Detect which cell encompasses the target text, then output its (x, y) center coordinate. 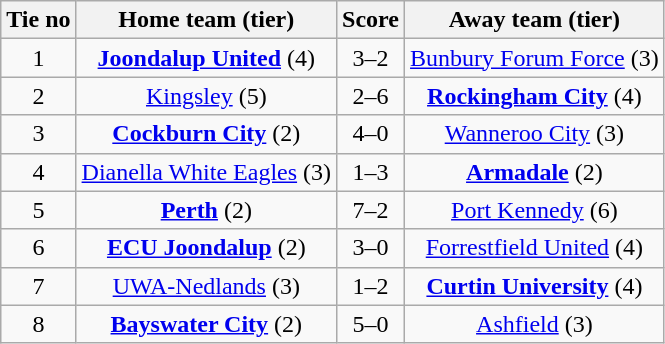
Score (371, 20)
7–2 (371, 210)
1 (38, 58)
Port Kennedy (6) (535, 210)
Home team (tier) (206, 20)
1–3 (371, 172)
2–6 (371, 96)
4 (38, 172)
7 (38, 286)
Wanneroo City (3) (535, 134)
Forrestfield United (4) (535, 248)
3 (38, 134)
Armadale (2) (535, 172)
UWA-Nedlands (3) (206, 286)
Joondalup United (4) (206, 58)
2 (38, 96)
1–2 (371, 286)
4–0 (371, 134)
Kingsley (5) (206, 96)
Cockburn City (2) (206, 134)
5–0 (371, 324)
Rockingham City (4) (535, 96)
Tie no (38, 20)
Dianella White Eagles (3) (206, 172)
Curtin University (4) (535, 286)
Ashfield (3) (535, 324)
6 (38, 248)
Away team (tier) (535, 20)
3–0 (371, 248)
8 (38, 324)
Bayswater City (2) (206, 324)
Perth (2) (206, 210)
3–2 (371, 58)
5 (38, 210)
Bunbury Forum Force (3) (535, 58)
ECU Joondalup (2) (206, 248)
